Return [X, Y] of the center of cell containing provided text 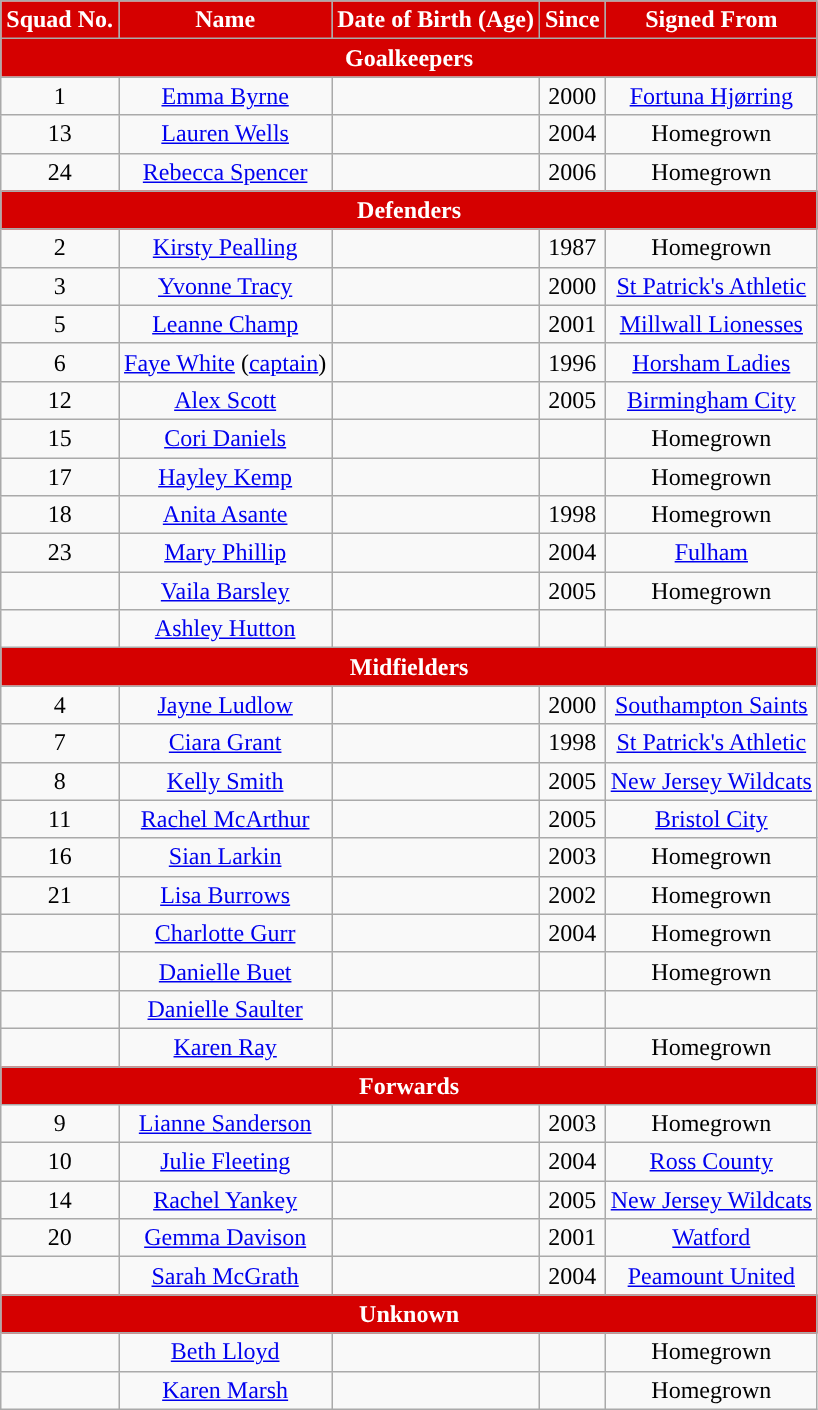
Julie Fleeting [226, 1162]
Southampton Saints [711, 705]
23 [60, 553]
Gemma Davison [226, 1238]
18 [60, 515]
16 [60, 857]
Goalkeepers [410, 58]
Rachel McArthur [226, 819]
Name [226, 20]
Rebecca Spencer [226, 172]
2002 [572, 895]
Signed From [711, 20]
Ashley Hutton [226, 629]
10 [60, 1162]
Vaila Barsley [226, 591]
13 [60, 134]
14 [60, 1200]
Sian Larkin [226, 857]
Watford [711, 1238]
Millwall Lionesses [711, 324]
Beth Lloyd [226, 1352]
12 [60, 400]
2006 [572, 172]
Emma Byrne [226, 96]
Karen Ray [226, 1047]
Birmingham City [711, 400]
Date of Birth (Age) [436, 20]
Sarah McGrath [226, 1276]
24 [60, 172]
9 [60, 1124]
Lisa Burrows [226, 895]
Hayley Kemp [226, 477]
Cori Daniels [226, 438]
20 [60, 1238]
4 [60, 705]
Unknown [410, 1314]
5 [60, 324]
7 [60, 743]
Squad No. [60, 20]
Forwards [410, 1085]
2 [60, 248]
Alex Scott [226, 400]
Ross County [711, 1162]
Midfielders [410, 667]
Anita Asante [226, 515]
Rachel Yankey [226, 1200]
3 [60, 286]
Kirsty Pealling [226, 248]
Danielle Saulter [226, 1009]
Bristol City [711, 819]
15 [60, 438]
8 [60, 781]
Ciara Grant [226, 743]
Charlotte Gurr [226, 933]
Defenders [410, 210]
6 [60, 362]
1 [60, 96]
Faye White (captain) [226, 362]
Since [572, 20]
Fulham [711, 553]
Jayne Ludlow [226, 705]
Leanne Champ [226, 324]
Lauren Wells [226, 134]
Kelly Smith [226, 781]
Karen Marsh [226, 1390]
Horsham Ladies [711, 362]
21 [60, 895]
1987 [572, 248]
Yvonne Tracy [226, 286]
17 [60, 477]
Mary Phillip [226, 553]
Danielle Buet [226, 971]
Fortuna Hjørring [711, 96]
Lianne Sanderson [226, 1124]
1996 [572, 362]
11 [60, 819]
Peamount United [711, 1276]
